Return the [x, y] coordinate for the center point of the cell that contains the specified text.  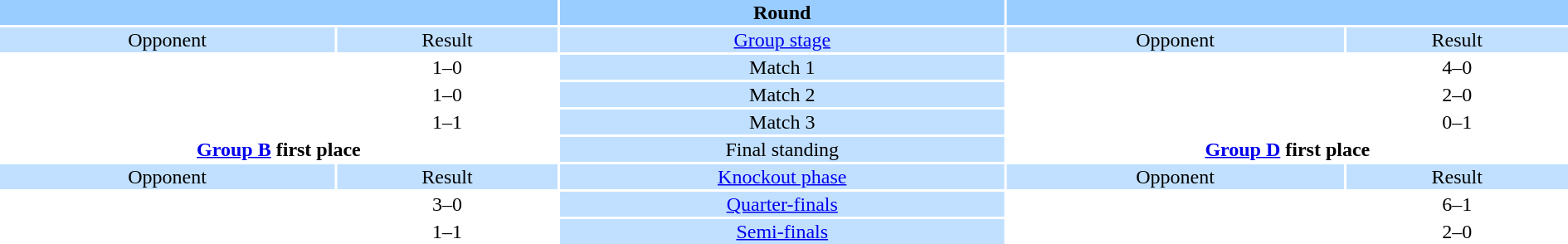
Semi-finals [782, 232]
3–0 [447, 204]
Quarter-finals [782, 204]
Final standing [782, 149]
6–1 [1457, 204]
Match 3 [782, 122]
Round [782, 12]
Match 2 [782, 95]
Group stage [782, 40]
Group D first place [1288, 149]
Match 1 [782, 67]
Knockout phase [782, 177]
0–1 [1457, 122]
Group B first place [279, 149]
4–0 [1457, 67]
